Find where the given text appears and provide that cell's center as (x, y) coordinate. 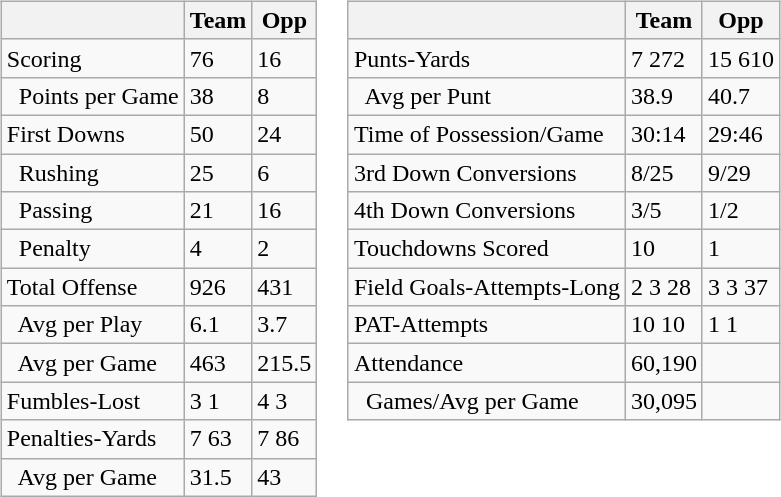
15 610 (740, 58)
Penalties-Yards (92, 439)
76 (218, 58)
31.5 (218, 477)
First Downs (92, 134)
1 1 (740, 325)
Avg per Play (92, 325)
6.1 (218, 325)
25 (218, 173)
38.9 (664, 96)
Field Goals-Attempts-Long (486, 287)
21 (218, 211)
50 (218, 134)
Punts-Yards (486, 58)
3/5 (664, 211)
7 86 (284, 439)
43 (284, 477)
Time of Possession/Game (486, 134)
Total Offense (92, 287)
3 3 37 (740, 287)
6 (284, 173)
Attendance (486, 363)
Avg per Punt (486, 96)
2 (284, 249)
30:14 (664, 134)
3.7 (284, 325)
463 (218, 363)
4 (218, 249)
60,190 (664, 363)
926 (218, 287)
3rd Down Conversions (486, 173)
40.7 (740, 96)
3 1 (218, 401)
29:46 (740, 134)
4th Down Conversions (486, 211)
Scoring (92, 58)
7 63 (218, 439)
10 10 (664, 325)
Points per Game (92, 96)
1 (740, 249)
Penalty (92, 249)
9/29 (740, 173)
Passing (92, 211)
2 3 28 (664, 287)
Touchdowns Scored (486, 249)
1/2 (740, 211)
10 (664, 249)
7 272 (664, 58)
431 (284, 287)
PAT-Attempts (486, 325)
8/25 (664, 173)
30,095 (664, 401)
Fumbles-Lost (92, 401)
8 (284, 96)
4 3 (284, 401)
24 (284, 134)
Games/Avg per Game (486, 401)
215.5 (284, 363)
38 (218, 96)
Rushing (92, 173)
